Locate the cell with the specified text and output its [x, y] center coordinate. 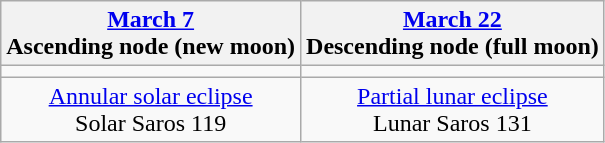
Partial lunar eclipseLunar Saros 131 [453, 110]
Annular solar eclipseSolar Saros 119 [151, 110]
March 22Descending node (full moon) [453, 34]
March 7Ascending node (new moon) [151, 34]
